Return the (X, Y) coordinate for the center point of the cell that contains the specified text.  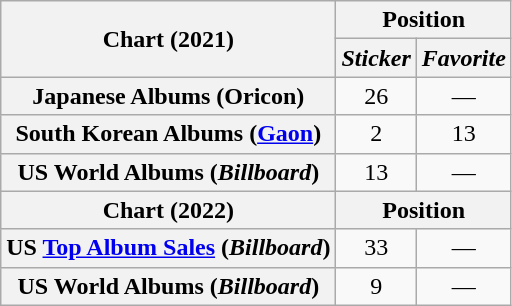
US Top Album Sales (Billboard) (168, 248)
2 (376, 134)
26 (376, 96)
Chart (2022) (168, 210)
9 (376, 286)
Favorite (464, 58)
Chart (2021) (168, 39)
South Korean Albums (Gaon) (168, 134)
33 (376, 248)
Sticker (376, 58)
Japanese Albums (Oricon) (168, 96)
